Scan for the cell matching the given text and deliver its (X, Y) coordinate at center. 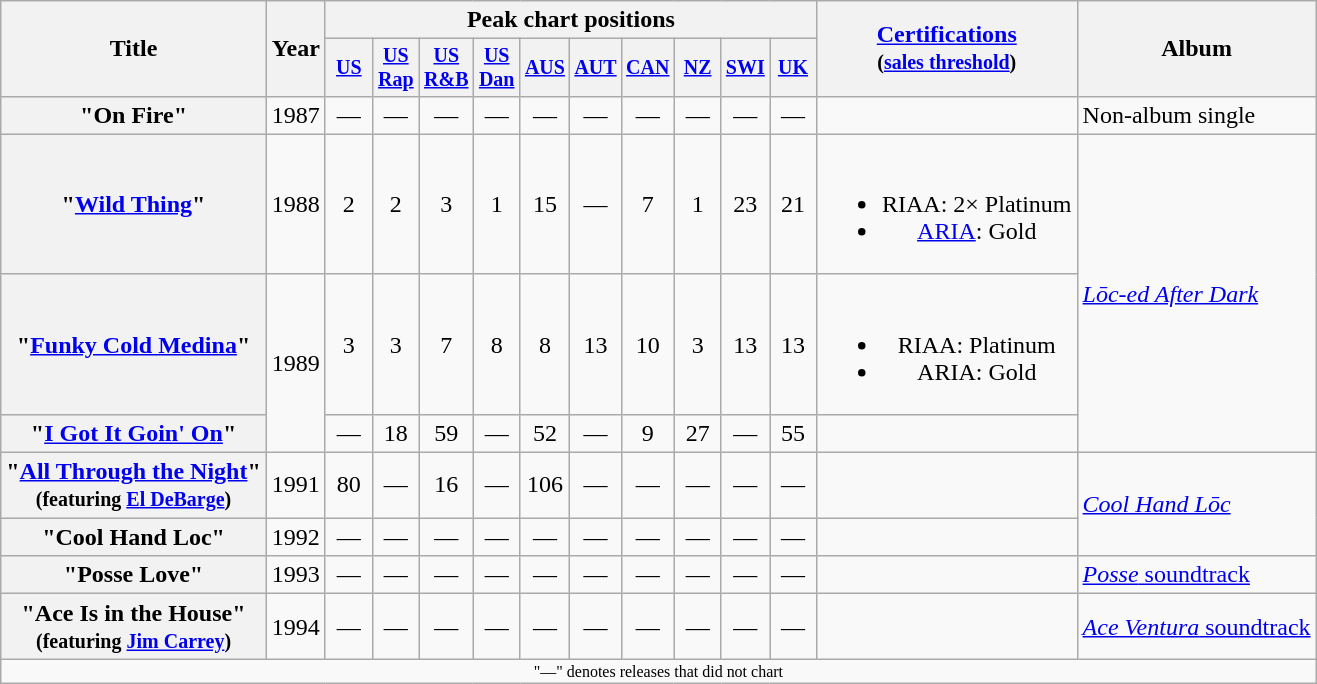
1988 (296, 204)
"Cool Hand Loc" (134, 537)
AUT (596, 68)
55 (794, 433)
"Ace Is in the House"(featuring Jim Carrey) (134, 626)
106 (544, 486)
Peak chart positions (570, 20)
SWI (745, 68)
"All Through the Night"(featuring El DeBarge) (134, 486)
"On Fire" (134, 115)
US R&B (446, 68)
80 (348, 486)
59 (446, 433)
1987 (296, 115)
"—" denotes releases that did not chart (658, 671)
Non-album single (1196, 115)
18 (396, 433)
AUS (544, 68)
15 (544, 204)
1992 (296, 537)
Posse soundtrack (1196, 575)
1994 (296, 626)
10 (648, 344)
US Dan (496, 68)
"Funky Cold Medina" (134, 344)
US Rap (396, 68)
CAN (648, 68)
Certifications(sales threshold) (946, 49)
"I Got It Goin' On" (134, 433)
Cool Hand Lōc (1196, 504)
52 (544, 433)
9 (648, 433)
RIAA: 2× PlatinumARIA: Gold (946, 204)
Ace Ventura soundtrack (1196, 626)
16 (446, 486)
1993 (296, 575)
23 (745, 204)
27 (698, 433)
UK (794, 68)
Album (1196, 49)
NZ (698, 68)
RIAA: PlatinumARIA: Gold (946, 344)
Title (134, 49)
21 (794, 204)
"Posse Love" (134, 575)
1991 (296, 486)
Year (296, 49)
US (348, 68)
"Wild Thing" (134, 204)
1989 (296, 363)
Lōc-ed After Dark (1196, 293)
